Find where the given text appears and provide that cell's center as [x, y] coordinate. 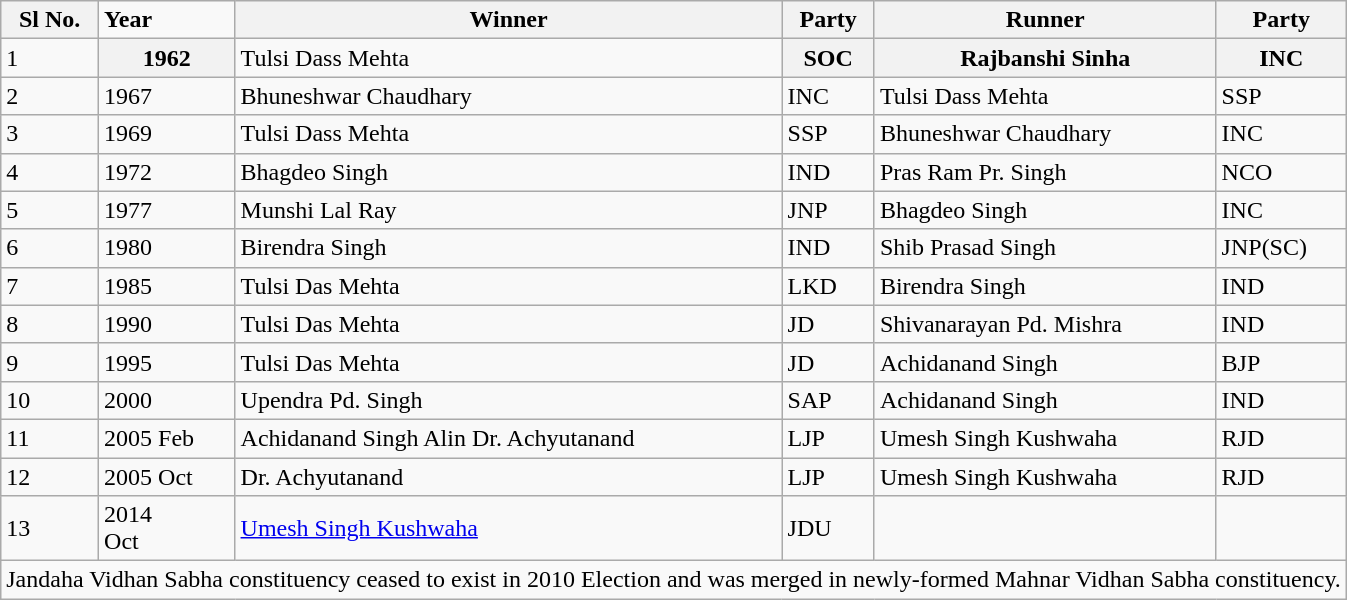
Pras Ram Pr. Singh [1045, 172]
5 [50, 210]
Runner [1045, 20]
3 [50, 134]
9 [50, 362]
Rajbanshi Sinha [1045, 58]
2000 [167, 400]
SOC [828, 58]
JNP(SC) [1281, 248]
1977 [167, 210]
1980 [167, 248]
4 [50, 172]
8 [50, 324]
Jandaha Vidhan Sabha constituency ceased to exist in 2010 Election and was merged in newly-formed Mahnar Vidhan Sabha constituency. [674, 580]
2014Oct [167, 528]
Year [167, 20]
BJP [1281, 362]
1985 [167, 286]
1962 [167, 58]
Sl No. [50, 20]
2005 Feb [167, 438]
NCO [1281, 172]
2005 Oct [167, 477]
SAP [828, 400]
Munshi Lal Ray [508, 210]
JDU [828, 528]
13 [50, 528]
Shivanarayan Pd. Mishra [1045, 324]
11 [50, 438]
JNP [828, 210]
1995 [167, 362]
LKD [828, 286]
10 [50, 400]
1972 [167, 172]
12 [50, 477]
Upendra Pd. Singh [508, 400]
7 [50, 286]
1967 [167, 96]
Dr. Achyutanand [508, 477]
1990 [167, 324]
Winner [508, 20]
6 [50, 248]
1 [50, 58]
1969 [167, 134]
Achidanand Singh Alin Dr. Achyutanand [508, 438]
2 [50, 96]
Shib Prasad Singh [1045, 248]
